Return [X, Y] of the center of cell containing provided text 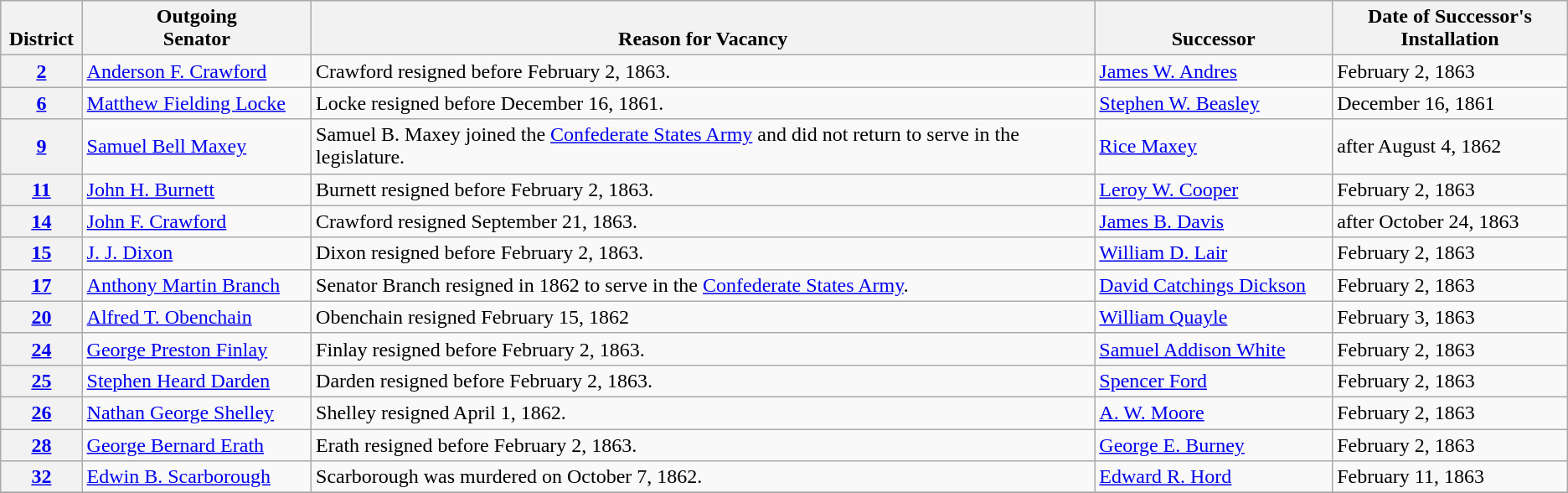
2 [42, 71]
Anderson F. Crawford [197, 71]
Locke resigned before December 16, 1861. [704, 103]
Scarborough was murdered on October 7, 1862. [704, 477]
John H. Burnett [197, 189]
David Catchings Dickson [1214, 285]
Nathan George Shelley [197, 413]
15 [42, 253]
Reason for Vacancy [704, 29]
Darden resigned before February 2, 1863. [704, 381]
Anthony Martin Branch [197, 285]
17 [42, 285]
Samuel B. Maxey joined the Confederate States Army and did not return to serve in the legislature. [704, 146]
Shelley resigned April 1, 1862. [704, 413]
24 [42, 349]
Samuel Addison White [1214, 349]
James W. Andres [1214, 71]
14 [42, 221]
George E. Burney [1214, 445]
J. J. Dixon [197, 253]
Date of Successor's Installation [1451, 29]
George Bernard Erath [197, 445]
Dixon resigned before February 2, 1863. [704, 253]
Edwin B. Scarborough [197, 477]
James B. Davis [1214, 221]
District [42, 29]
Rice Maxey [1214, 146]
20 [42, 317]
Crawford resigned before February 2, 1863. [704, 71]
John F. Crawford [197, 221]
Obenchain resigned February 15, 1862 [704, 317]
Leroy W. Cooper [1214, 189]
William Quayle [1214, 317]
Spencer Ford [1214, 381]
Samuel Bell Maxey [197, 146]
December 16, 1861 [1451, 103]
A. W. Moore [1214, 413]
25 [42, 381]
32 [42, 477]
Crawford resigned September 21, 1863. [704, 221]
28 [42, 445]
after October 24, 1863 [1451, 221]
OutgoingSenator [197, 29]
Edward R. Hord [1214, 477]
Successor [1214, 29]
26 [42, 413]
Burnett resigned before February 2, 1863. [704, 189]
Matthew Fielding Locke [197, 103]
William D. Lair [1214, 253]
11 [42, 189]
9 [42, 146]
Senator Branch resigned in 1862 to serve in the Confederate States Army. [704, 285]
Erath resigned before February 2, 1863. [704, 445]
Stephen Heard Darden [197, 381]
February 11, 1863 [1451, 477]
Alfred T. Obenchain [197, 317]
Stephen W. Beasley [1214, 103]
February 3, 1863 [1451, 317]
after August 4, 1862 [1451, 146]
6 [42, 103]
George Preston Finlay [197, 349]
Finlay resigned before February 2, 1863. [704, 349]
